Output the [x, y] coordinate of the center of the cell containing the given text.  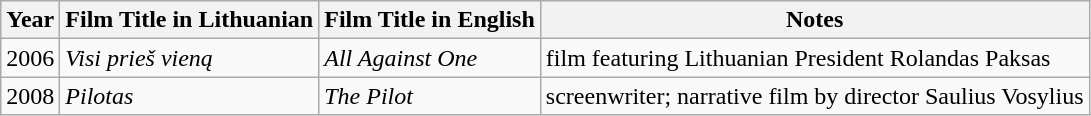
The Pilot [430, 96]
Film Title in English [430, 20]
Pilotas [190, 96]
Year [30, 20]
film featuring Lithuanian President Rolandas Paksas [814, 58]
Film Title in Lithuanian [190, 20]
Visi prieš vieną [190, 58]
Notes [814, 20]
2008 [30, 96]
All Against One [430, 58]
2006 [30, 58]
screenwriter; narrative film by director Saulius Vosylius [814, 96]
